Output the (x, y) coordinate of the center of the cell containing the given text.  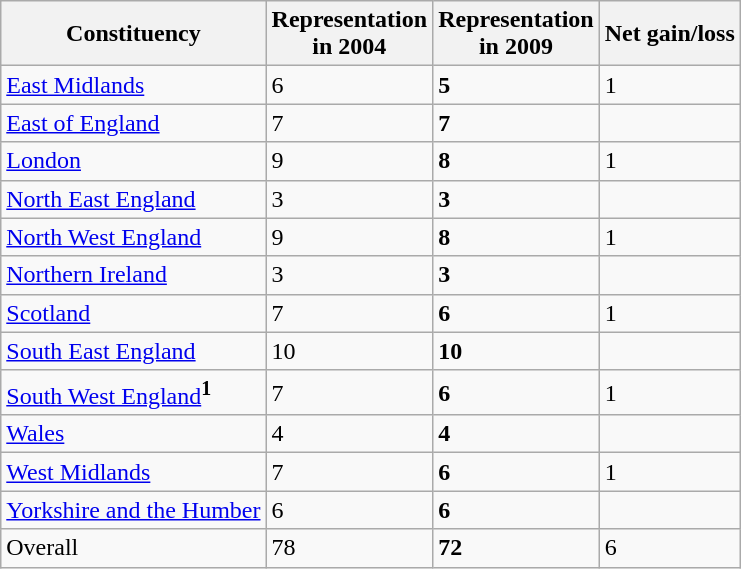
5 (516, 85)
Northern Ireland (134, 275)
Net gain/loss (670, 34)
East Midlands (134, 85)
South West England1 (134, 392)
North East England (134, 199)
78 (350, 548)
Representation in 2004 (350, 34)
Yorkshire and the Humber (134, 510)
West Midlands (134, 472)
Scotland (134, 313)
East of England (134, 123)
Representation in 2009 (516, 34)
London (134, 161)
Wales (134, 434)
72 (516, 548)
South East England (134, 351)
North West England (134, 237)
Overall (134, 548)
Constituency (134, 34)
